From the cell containing the given text, extract its center point as [X, Y] coordinate. 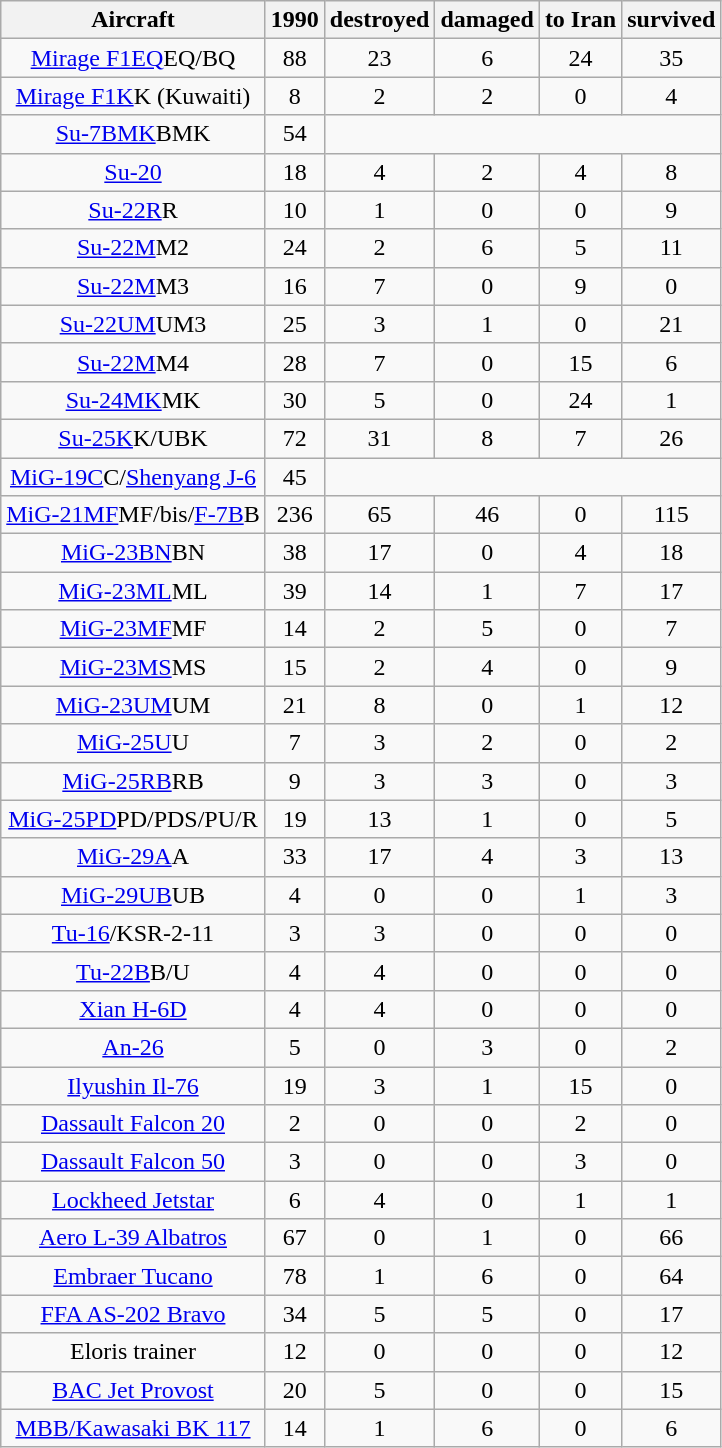
MiG-25RBRB [133, 781]
28 [294, 362]
Su-22MM3 [133, 286]
FFA AS-202 Bravo [133, 1314]
MiG-23MLML [133, 591]
115 [672, 515]
MiG-23MSMS [133, 667]
Mirage F1KK (Kuwaiti) [133, 96]
Embraer Tucano [133, 1276]
10 [294, 210]
MiG-23MFMF [133, 629]
Su-20 [133, 172]
MBB/Kawasaki BK 117 [133, 1428]
MiG-25UU [133, 743]
35 [672, 58]
65 [380, 515]
26 [672, 438]
1990 [294, 20]
Xian H-6D [133, 1009]
72 [294, 438]
Su-25KK/UBK [133, 438]
Tu-16/KSR-2-11 [133, 933]
Mirage F1EQEQ/BQ [133, 58]
BAC Jet Provost [133, 1390]
survived [672, 20]
38 [294, 553]
MiG-29AA [133, 857]
Lockheed Jetstar [133, 1200]
Eloris trainer [133, 1352]
An-26 [133, 1047]
66 [672, 1238]
destroyed [380, 20]
MiG-23BNBN [133, 553]
MiG-21MFMF/bis/F-7BB [133, 515]
Tu-22BB/U [133, 971]
11 [672, 248]
Aero L-39 Albatros [133, 1238]
damaged [487, 20]
MiG-19CC/Shenyang J-6 [133, 477]
34 [294, 1314]
46 [487, 515]
Dassault Falcon 20 [133, 1124]
31 [380, 438]
Dassault Falcon 50 [133, 1162]
88 [294, 58]
39 [294, 591]
67 [294, 1238]
to Iran [580, 20]
20 [294, 1390]
23 [380, 58]
Su-22RR [133, 210]
25 [294, 324]
64 [672, 1276]
30 [294, 400]
16 [294, 286]
Ilyushin Il-76 [133, 1085]
Su-22MM4 [133, 362]
MiG-29UBUB [133, 895]
78 [294, 1276]
45 [294, 477]
Su-7BMKBMK [133, 134]
54 [294, 134]
33 [294, 857]
Aircraft [133, 20]
Su-22UMUM3 [133, 324]
MiG-25PDPD/PDS/PU/R [133, 819]
236 [294, 515]
MiG-23UMUM [133, 705]
Su-22MM2 [133, 248]
Su-24MKMK [133, 400]
